Find where the given text appears and provide that cell's center as (X, Y) coordinate. 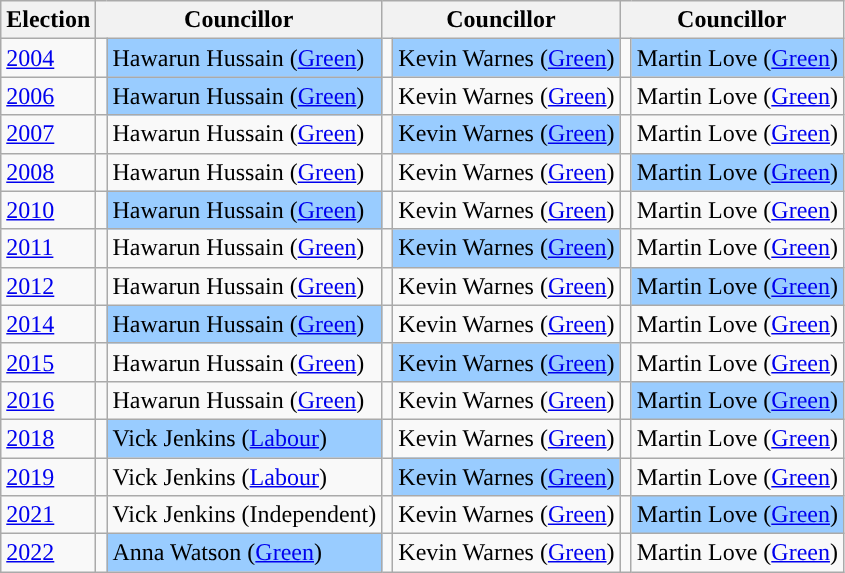
2016 (48, 400)
2012 (48, 286)
2015 (48, 362)
2021 (48, 515)
2019 (48, 477)
2014 (48, 324)
2004 (48, 58)
2006 (48, 96)
2007 (48, 134)
2010 (48, 210)
2018 (48, 438)
2008 (48, 172)
2022 (48, 553)
Vick Jenkins (Independent) (244, 515)
Election (48, 20)
Anna Watson (Green) (244, 553)
2011 (48, 248)
